Return (X, Y) of the center of cell containing provided text 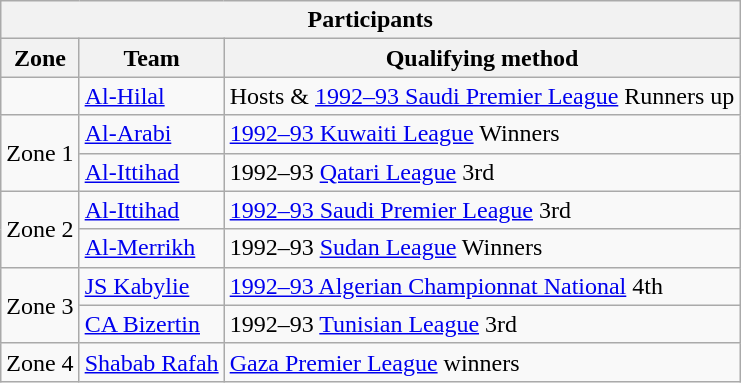
Hosts & 1992–93 Saudi Premier League Runners up (482, 96)
Al-Hilal (152, 96)
Al-Arabi (152, 134)
1992–93 Tunisian League 3rd (482, 324)
Gaza Premier League winners (482, 362)
Zone 3 (40, 305)
Al-Merrikh (152, 248)
1992–93 Qatari League 3rd (482, 172)
Zone 2 (40, 229)
Zone (40, 58)
JS Kabylie (152, 286)
1992–93 Sudan League Winners (482, 248)
Team (152, 58)
Qualifying method (482, 58)
1992–93 Algerian Championnat National 4th (482, 286)
Participants (370, 20)
Zone 1 (40, 153)
1992–93 Kuwaiti League Winners (482, 134)
Shabab Rafah (152, 362)
1992–93 Saudi Premier League 3rd (482, 210)
Zone 4 (40, 362)
CA Bizertin (152, 324)
